From the cell containing the given text, extract its center point as (X, Y) coordinate. 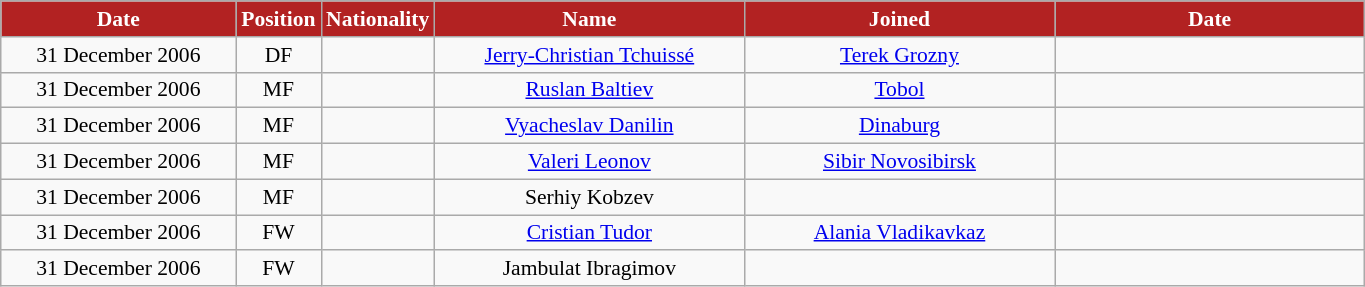
Nationality (378, 19)
Vyacheslav Danilin (589, 126)
Joined (899, 19)
Jerry-Christian Tchuissé (589, 55)
Sibir Novosibirsk (899, 162)
Serhiy Kobzev (589, 197)
Jambulat Ibragimov (589, 269)
Terek Grozny (899, 55)
Cristian Tudor (589, 233)
DF (278, 55)
Ruslan Baltiev (589, 90)
Dinaburg (899, 126)
Name (589, 19)
Tobol (899, 90)
Position (278, 19)
Valeri Leonov (589, 162)
Alania Vladikavkaz (899, 233)
